Determine the (X, Y) coordinate at the center of the cell enclosing the given text.  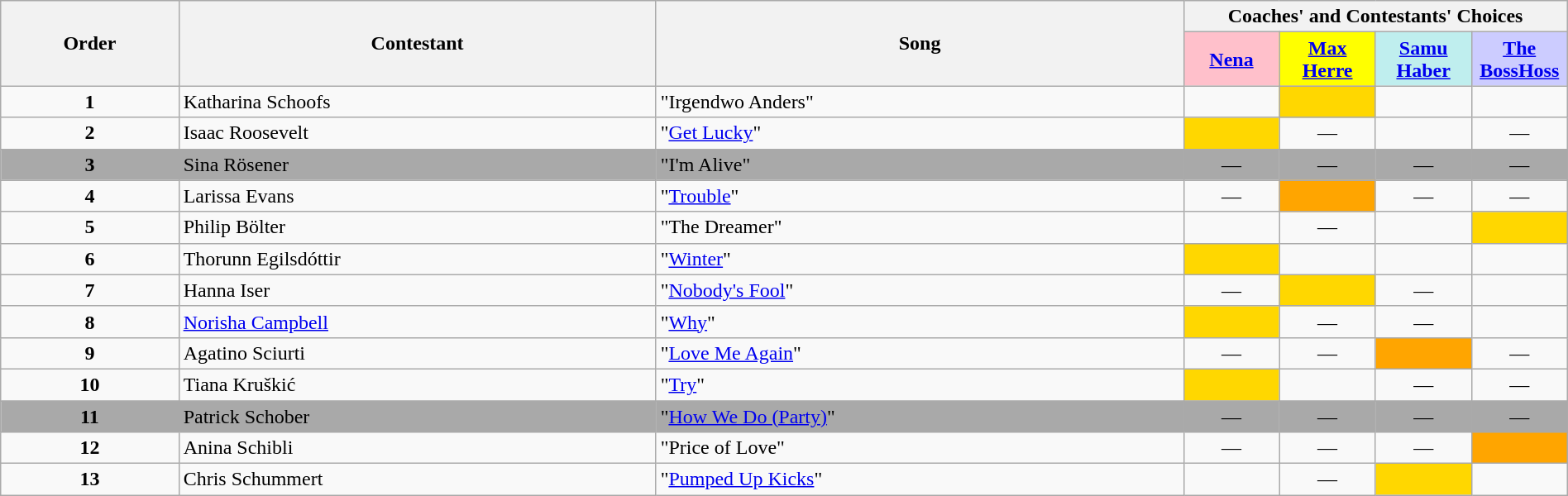
Philip Bölter (417, 227)
10 (89, 384)
"The Dreamer" (920, 227)
"Trouble" (920, 196)
9 (89, 353)
Larissa Evans (417, 196)
Tiana Kruškić (417, 384)
7 (89, 290)
Patrick Schober (417, 416)
Isaac Roosevelt (417, 133)
4 (89, 196)
"Try" (920, 384)
1 (89, 102)
"Why" (920, 322)
Nena (1231, 60)
6 (89, 259)
Song (920, 43)
13 (89, 479)
12 (89, 448)
"Winter" (920, 259)
"I'm Alive" (920, 165)
Sina Rösener (417, 165)
"Price of Love" (920, 448)
Anina Schibli (417, 448)
Hanna Iser (417, 290)
"How We Do (Party)" (920, 416)
Contestant (417, 43)
8 (89, 322)
Katharina Schoofs (417, 102)
11 (89, 416)
Agatino Sciurti (417, 353)
Order (89, 43)
5 (89, 227)
"Irgendwo Anders" (920, 102)
3 (89, 165)
2 (89, 133)
Chris Schummert (417, 479)
Samu Haber (1423, 60)
The BossHoss (1519, 60)
"Nobody's Fool" (920, 290)
Max Herre (1327, 60)
"Love Me Again" (920, 353)
"Get Lucky" (920, 133)
Coaches' and Contestants' Choices (1375, 17)
Norisha Campbell (417, 322)
"Pumped Up Kicks" (920, 479)
Thorunn Egilsdóttir (417, 259)
